From the cell containing the given text, extract its center point as (x, y) coordinate. 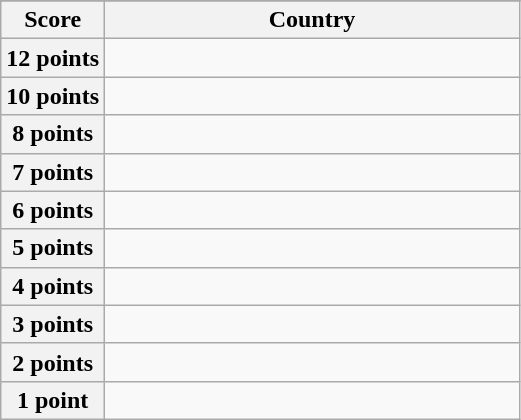
12 points (53, 58)
Score (53, 20)
5 points (53, 248)
4 points (53, 286)
2 points (53, 362)
10 points (53, 96)
Country (312, 20)
3 points (53, 324)
7 points (53, 172)
1 point (53, 400)
6 points (53, 210)
8 points (53, 134)
